Scan for the cell matching the given text and deliver its (x, y) coordinate at center. 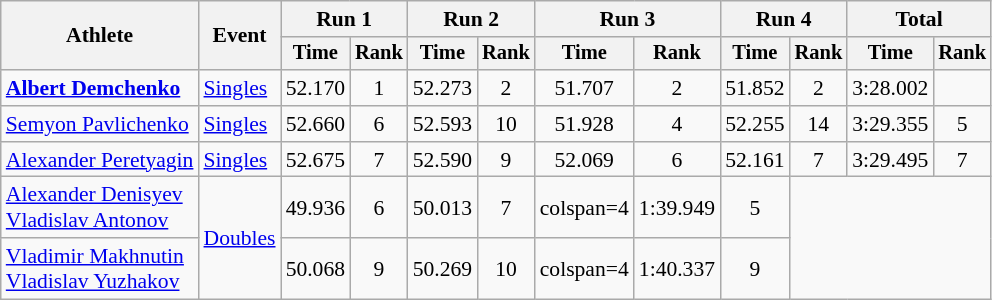
Vladimir MakhnutinVladislav Yuzhakov (100, 268)
3:29.495 (890, 160)
52.590 (442, 160)
1:39.949 (677, 208)
50.269 (442, 268)
52.660 (316, 124)
Athlete (100, 36)
Run 3 (628, 19)
49.936 (316, 208)
4 (677, 124)
14 (819, 124)
52.255 (754, 124)
50.013 (442, 208)
52.675 (316, 160)
Doubles (239, 238)
Albert Demchenko (100, 88)
50.068 (316, 268)
Run 2 (472, 19)
3:28.002 (890, 88)
52.593 (442, 124)
3:29.355 (890, 124)
Semyon Pavlichenko (100, 124)
52.069 (584, 160)
52.161 (754, 160)
1 (379, 88)
Alexander Peretyagin (100, 160)
Run 4 (784, 19)
1:40.337 (677, 268)
51.928 (584, 124)
Run 1 (344, 19)
52.170 (316, 88)
52.273 (442, 88)
Event (239, 36)
Total (919, 19)
51.707 (584, 88)
51.852 (754, 88)
Alexander DenisyevVladislav Antonov (100, 208)
